From the cell containing the given text, extract its center point as [X, Y] coordinate. 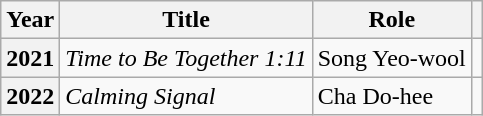
2021 [30, 58]
Song Yeo-wool [392, 58]
Title [186, 20]
Calming Signal [186, 96]
Cha Do-hee [392, 96]
Role [392, 20]
Year [30, 20]
2022 [30, 96]
Time to Be Together 1:11 [186, 58]
